Provide the (X, Y) coordinate of the cell's center where the given text is located.  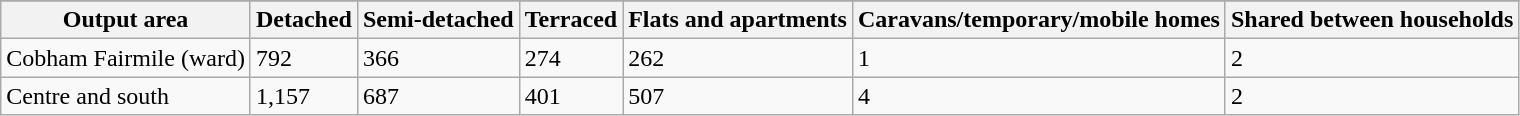
Semi-detached (438, 20)
274 (570, 58)
Cobham Fairmile (ward) (126, 58)
Shared between households (1372, 20)
262 (738, 58)
Detached (304, 20)
792 (304, 58)
366 (438, 58)
1 (1038, 58)
Output area (126, 20)
Terraced (570, 20)
507 (738, 96)
Caravans/temporary/mobile homes (1038, 20)
401 (570, 96)
4 (1038, 96)
Flats and apartments (738, 20)
1,157 (304, 96)
Centre and south (126, 96)
687 (438, 96)
